Output the (X, Y) coordinate of the center of the cell containing the given text.  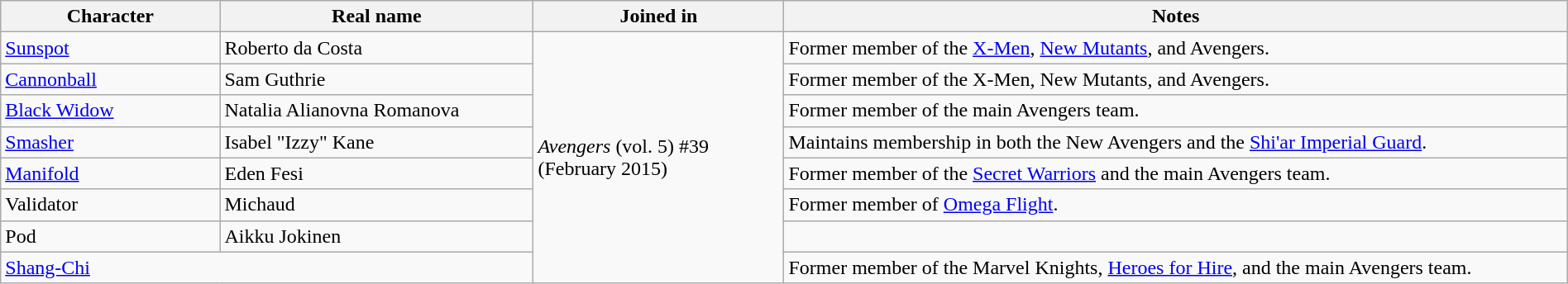
Black Widow (111, 111)
Maintains membership in both the New Avengers and the Shi'ar Imperial Guard. (1176, 142)
Real name (377, 17)
Avengers (vol. 5) #39 (February 2015) (658, 158)
Smasher (111, 142)
Eden Fesi (377, 173)
Manifold (111, 173)
Pod (111, 236)
Sunspot (111, 48)
Character (111, 17)
Shang-Chi (267, 267)
Isabel "Izzy" Kane (377, 142)
Notes (1176, 17)
Former member of Omega Flight. (1176, 205)
Roberto da Costa (377, 48)
Joined in (658, 17)
Former member of the Secret Warriors and the main Avengers team. (1176, 173)
Validator (111, 205)
Former member of the main Avengers team. (1176, 111)
Sam Guthrie (377, 79)
Former member of the Marvel Knights, Heroes for Hire, and the main Avengers team. (1176, 267)
Aikku Jokinen (377, 236)
Natalia Alianovna Romanova (377, 111)
Michaud (377, 205)
Cannonball (111, 79)
